Identify which cell holds the provided text, then report its [x, y] central coordinate. 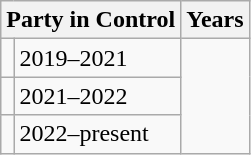
Years [215, 20]
2022–present [98, 134]
Party in Control [91, 20]
2021–2022 [98, 96]
2019–2021 [98, 58]
